Identify which cell holds the provided text, then report its [X, Y] central coordinate. 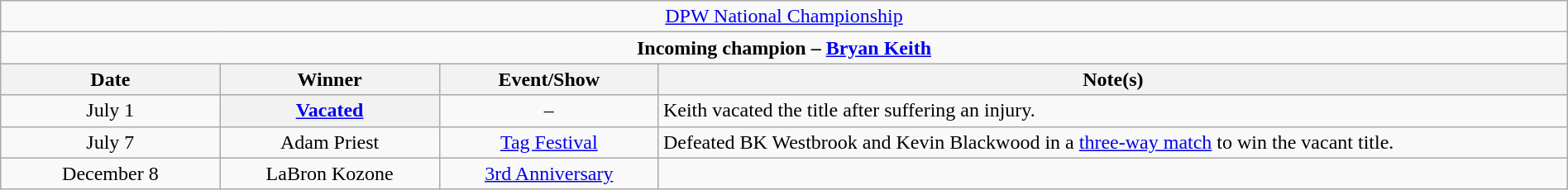
DPW National Championship [784, 17]
Defeated BK Westbrook and Kevin Blackwood in a three-way match to win the vacant title. [1113, 142]
Incoming champion – Bryan Keith [784, 48]
– [549, 111]
Tag Festival [549, 142]
December 8 [111, 173]
LaBron Kozone [329, 173]
Keith vacated the title after suffering an injury. [1113, 111]
Winner [329, 79]
Event/Show [549, 79]
3rd Anniversary [549, 173]
Date [111, 79]
Vacated [329, 111]
July 1 [111, 111]
July 7 [111, 142]
Note(s) [1113, 79]
Adam Priest [329, 142]
